From the cell containing the given text, extract its center point as [X, Y] coordinate. 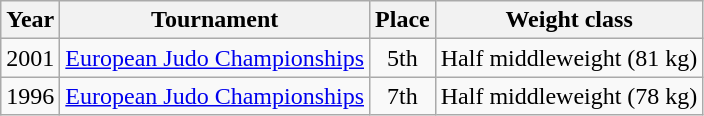
Place [403, 20]
5th [403, 58]
Half middleweight (78 kg) [569, 96]
Weight class [569, 20]
7th [403, 96]
Year [30, 20]
Half middleweight (81 kg) [569, 58]
Tournament [215, 20]
2001 [30, 58]
1996 [30, 96]
